Identify which cell holds the provided text, then report its (X, Y) central coordinate. 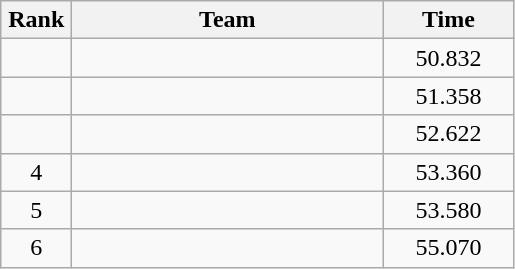
6 (36, 248)
53.580 (448, 210)
55.070 (448, 248)
4 (36, 172)
52.622 (448, 134)
Rank (36, 20)
5 (36, 210)
Team (228, 20)
51.358 (448, 96)
Time (448, 20)
53.360 (448, 172)
50.832 (448, 58)
